Detect which cell encompasses the target text, then output its [x, y] center coordinate. 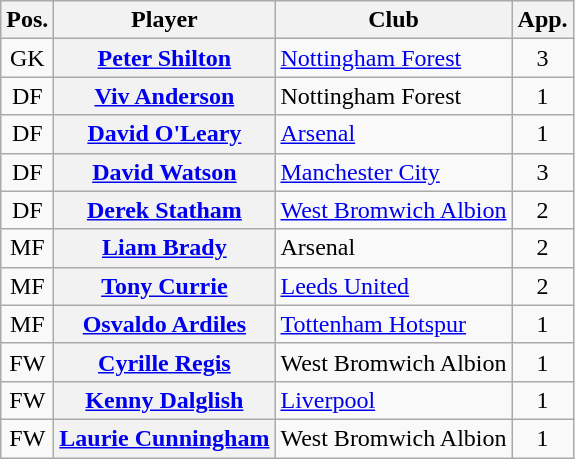
Manchester City [394, 172]
Cyrille Regis [164, 362]
Liam Brady [164, 248]
Peter Shilton [164, 58]
Kenny Dalglish [164, 400]
David Watson [164, 172]
App. [542, 20]
Osvaldo Ardiles [164, 324]
Leeds United [394, 286]
Club [394, 20]
Derek Statham [164, 210]
Tony Currie [164, 286]
Player [164, 20]
Viv Anderson [164, 96]
Liverpool [394, 400]
David O'Leary [164, 134]
GK [28, 58]
Pos. [28, 20]
Laurie Cunningham [164, 438]
Tottenham Hotspur [394, 324]
